Capture the cell that displays the provided text and extract its [X, Y] central coordinate. 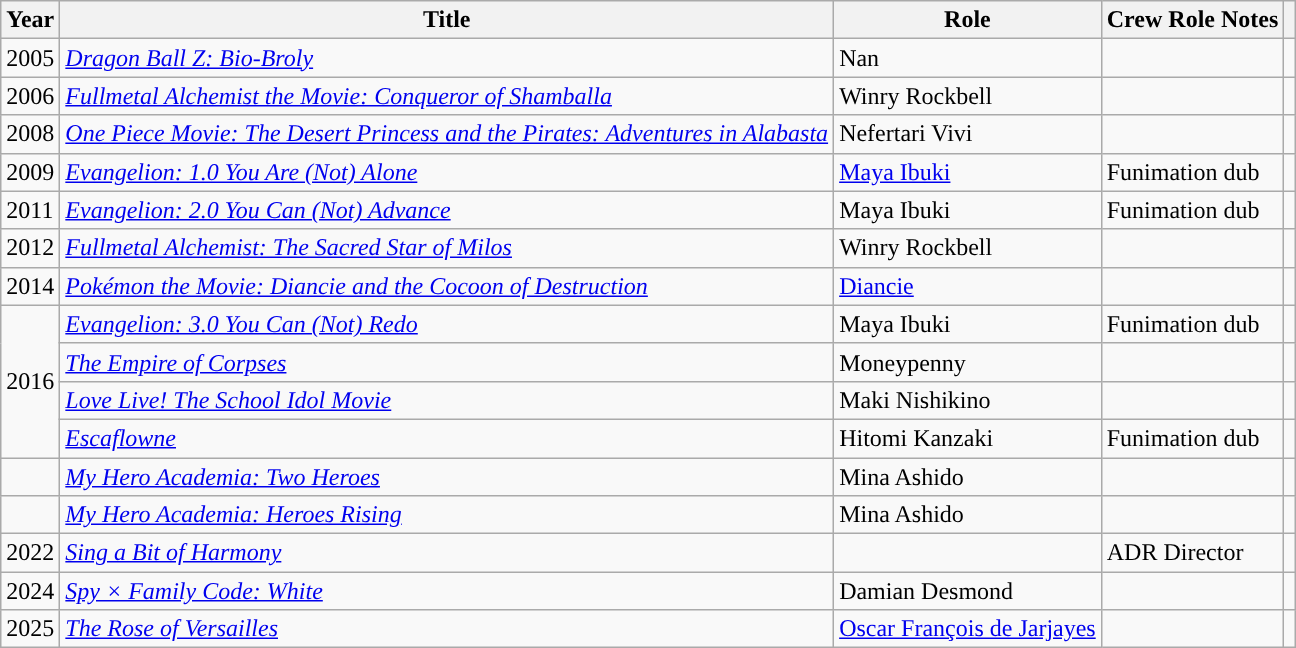
2014 [30, 286]
Pokémon the Movie: Diancie and the Cocoon of Destruction [447, 286]
One Piece Movie: The Desert Princess and the Pirates: Adventures in Alabasta [447, 134]
Sing a Bit of Harmony [447, 553]
Damian Desmond [968, 591]
The Rose of Versailles [447, 629]
2012 [30, 248]
2008 [30, 134]
Spy × Family Code: White [447, 591]
ADR Director [1192, 553]
2024 [30, 591]
Maki Nishikino [968, 400]
Oscar François de Jarjayes [968, 629]
Fullmetal Alchemist: The Sacred Star of Milos [447, 248]
Escaflowne [447, 438]
Nefertari Vivi [968, 134]
Evangelion: 3.0 You Can (Not) Redo [447, 324]
2016 [30, 381]
2005 [30, 58]
Dragon Ball Z: Bio-Broly [447, 58]
Nan [968, 58]
Evangelion: 1.0 You Are (Not) Alone [447, 172]
2025 [30, 629]
Hitomi Kanzaki [968, 438]
Moneypenny [968, 362]
Diancie [968, 286]
The Empire of Corpses [447, 362]
2011 [30, 210]
Role [968, 20]
My Hero Academia: Heroes Rising [447, 515]
2006 [30, 96]
Love Live! The School Idol Movie [447, 400]
Evangelion: 2.0 You Can (Not) Advance [447, 210]
Title [447, 20]
Year [30, 20]
Fullmetal Alchemist the Movie: Conqueror of Shamballa [447, 96]
Crew Role Notes [1192, 20]
2009 [30, 172]
My Hero Academia: Two Heroes [447, 477]
2022 [30, 553]
